Scan for the cell matching the given text and deliver its [X, Y] coordinate at center. 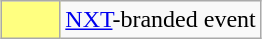
NXT-branded event [160, 20]
